Find where the given text appears and provide that cell's center as (X, Y) coordinate. 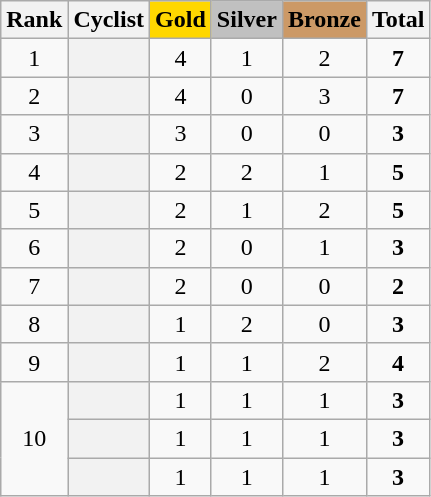
10 (34, 438)
Total (398, 20)
Rank (34, 20)
Gold (181, 20)
Cyclist (109, 20)
8 (34, 324)
6 (34, 248)
9 (34, 362)
Silver (246, 20)
Bronze (324, 20)
